Pinpoint the cell where the given text exists, returning its (x, y) midpoint coordinate. 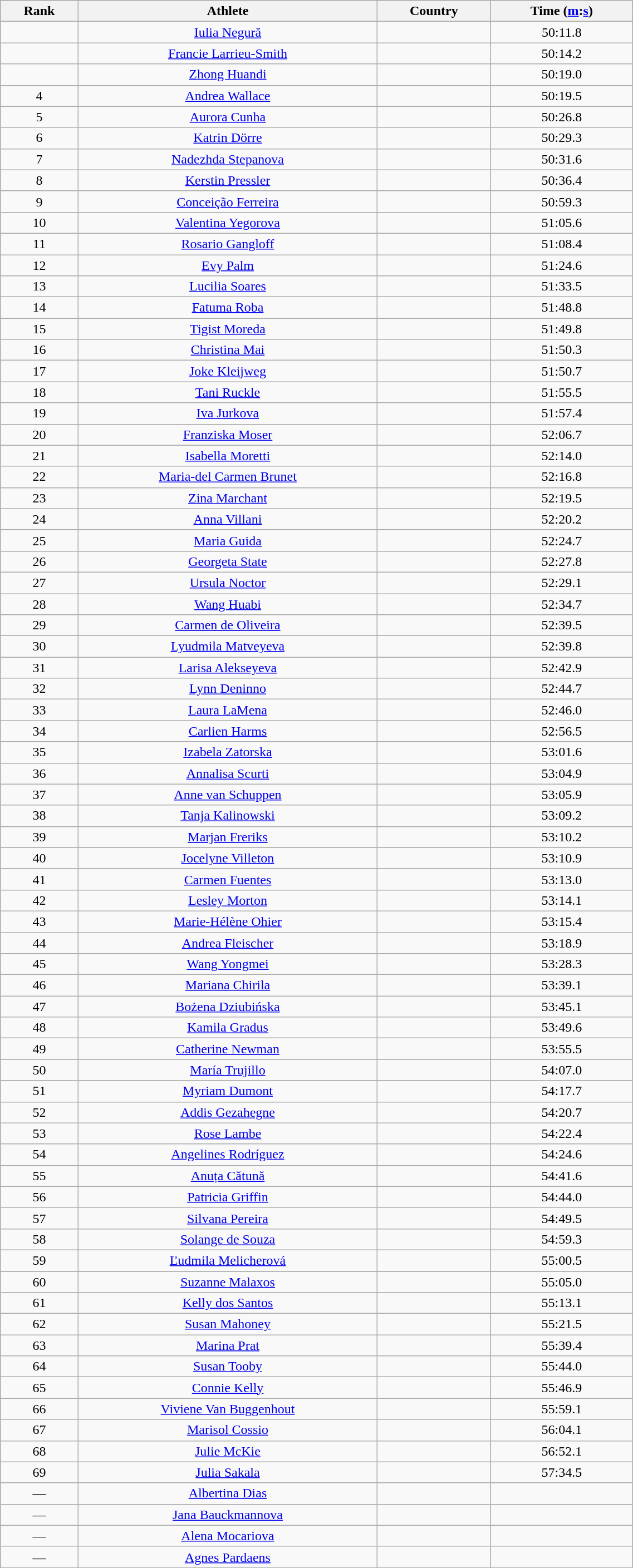
Suzanne Malaxos (228, 1281)
54:49.5 (562, 1218)
45 (39, 964)
50:19.0 (562, 75)
Iulia Negură (228, 32)
50:31.6 (562, 159)
María Trujillo (228, 1070)
Lesley Morton (228, 900)
59 (39, 1260)
53:10.2 (562, 837)
Maria Guida (228, 540)
Larisa Alekseyeva (228, 668)
52:42.9 (562, 668)
Angelines Rodríguez (228, 1155)
55 (39, 1176)
20 (39, 435)
50:29.3 (562, 138)
10 (39, 223)
19 (39, 413)
52:56.5 (562, 731)
53:01.6 (562, 752)
50:19.5 (562, 96)
52:16.8 (562, 477)
Kamila Gradus (228, 1028)
55:46.9 (562, 1388)
8 (39, 180)
52 (39, 1112)
Katrin Dörre (228, 138)
Tanja Kalinowski (228, 816)
Ľudmila Melicherová (228, 1260)
Julia Sakala (228, 1472)
Patricia Griffin (228, 1197)
Conceição Ferreira (228, 201)
35 (39, 752)
50 (39, 1070)
33 (39, 710)
Tani Ruckle (228, 392)
47 (39, 1007)
53:10.9 (562, 858)
55:44.0 (562, 1367)
27 (39, 583)
Addis Gezahegne (228, 1112)
Viviene Van Buggenhout (228, 1409)
15 (39, 329)
Nadezhda Stepanova (228, 159)
44 (39, 943)
Jocelyne Villeton (228, 858)
58 (39, 1239)
Laura LaMena (228, 710)
31 (39, 668)
Valentina Yegorova (228, 223)
68 (39, 1451)
Kelly dos Santos (228, 1303)
4 (39, 96)
5 (39, 117)
55:21.5 (562, 1324)
52:14.0 (562, 456)
Franziska Moser (228, 435)
69 (39, 1472)
Joke Kleijweg (228, 371)
66 (39, 1409)
53:04.9 (562, 773)
Kerstin Pressler (228, 180)
50:14.2 (562, 53)
12 (39, 265)
53:18.9 (562, 943)
46 (39, 985)
26 (39, 561)
Isabella Moretti (228, 456)
Catherine Newman (228, 1049)
52:20.2 (562, 519)
Susan Tooby (228, 1367)
52:27.8 (562, 561)
62 (39, 1324)
51:50.3 (562, 350)
53:45.1 (562, 1007)
53:49.6 (562, 1028)
50:59.3 (562, 201)
Marina Prat (228, 1345)
Time (m:s) (562, 11)
Carlien Harms (228, 731)
Agnes Pardaens (228, 1557)
61 (39, 1303)
42 (39, 900)
51 (39, 1091)
53:15.4 (562, 921)
51:50.7 (562, 371)
Iva Jurkova (228, 413)
Susan Mahoney (228, 1324)
52:46.0 (562, 710)
Marie-Hélène Ohier (228, 921)
Carmen Fuentes (228, 879)
Carmen de Oliveira (228, 625)
Rank (39, 11)
Zina Marchant (228, 498)
Georgeta State (228, 561)
51:08.4 (562, 244)
36 (39, 773)
Anuța Cătună (228, 1176)
51:49.8 (562, 329)
65 (39, 1388)
Tigist Moreda (228, 329)
52:39.5 (562, 625)
51:57.4 (562, 413)
51:33.5 (562, 287)
Myriam Dumont (228, 1091)
25 (39, 540)
43 (39, 921)
Country (434, 11)
53:05.9 (562, 795)
Wang Yongmei (228, 964)
54:17.7 (562, 1091)
Izabela Zatorska (228, 752)
54:20.7 (562, 1112)
55:39.4 (562, 1345)
50:11.8 (562, 32)
Lucilia Soares (228, 287)
Francie Larrieu-Smith (228, 53)
52:34.7 (562, 604)
Anna Villani (228, 519)
Zhong Huandi (228, 75)
57:34.5 (562, 1472)
54:07.0 (562, 1070)
13 (39, 287)
52:44.7 (562, 689)
52:39.8 (562, 647)
Marjan Freriks (228, 837)
6 (39, 138)
51:05.6 (562, 223)
37 (39, 795)
Fatuma Roba (228, 308)
Christina Mai (228, 350)
11 (39, 244)
51:24.6 (562, 265)
52:29.1 (562, 583)
49 (39, 1049)
Aurora Cunha (228, 117)
Alena Mocariova (228, 1536)
Wang Huabi (228, 604)
53:14.1 (562, 900)
Athlete (228, 11)
53:28.3 (562, 964)
Solange de Souza (228, 1239)
50:26.8 (562, 117)
41 (39, 879)
54:59.3 (562, 1239)
17 (39, 371)
30 (39, 647)
Andrea Fleischer (228, 943)
56:52.1 (562, 1451)
56:04.1 (562, 1430)
21 (39, 456)
Mariana Chirila (228, 985)
Connie Kelly (228, 1388)
53:09.2 (562, 816)
53:13.0 (562, 879)
54:41.6 (562, 1176)
Julie McKie (228, 1451)
38 (39, 816)
53:39.1 (562, 985)
53:55.5 (562, 1049)
56 (39, 1197)
14 (39, 308)
50:36.4 (562, 180)
55:05.0 (562, 1281)
22 (39, 477)
52:06.7 (562, 435)
52:19.5 (562, 498)
64 (39, 1367)
Anne van Schuppen (228, 795)
67 (39, 1430)
57 (39, 1218)
40 (39, 858)
Rose Lambe (228, 1133)
48 (39, 1028)
63 (39, 1345)
54:24.6 (562, 1155)
Maria-del Carmen Brunet (228, 477)
55:59.1 (562, 1409)
53 (39, 1133)
28 (39, 604)
60 (39, 1281)
Evy Palm (228, 265)
Annalisa Scurti (228, 773)
Lyudmila Matveyeva (228, 647)
Jana Bauckmannova (228, 1515)
Rosario Gangloff (228, 244)
Ursula Noctor (228, 583)
Bożena Dziubińska (228, 1007)
54:22.4 (562, 1133)
39 (39, 837)
9 (39, 201)
32 (39, 689)
Lynn Deninno (228, 689)
55:00.5 (562, 1260)
Silvana Pereira (228, 1218)
52:24.7 (562, 540)
24 (39, 519)
Marisol Cossio (228, 1430)
23 (39, 498)
29 (39, 625)
34 (39, 731)
51:55.5 (562, 392)
16 (39, 350)
54:44.0 (562, 1197)
Albertina Dias (228, 1493)
54 (39, 1155)
18 (39, 392)
55:13.1 (562, 1303)
7 (39, 159)
51:48.8 (562, 308)
Andrea Wallace (228, 96)
